Capture the cell that displays the provided text and extract its (X, Y) central coordinate. 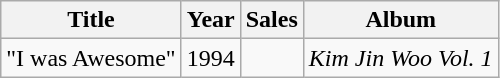
Album (400, 20)
Sales (272, 20)
Kim Jin Woo Vol. 1 (400, 58)
"I was Awesome" (91, 58)
Title (91, 20)
Year (210, 20)
1994 (210, 58)
